Locate the cell with the specified text and output its (X, Y) center coordinate. 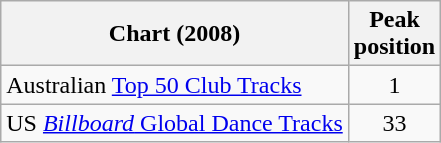
1 (394, 85)
Peakposition (394, 34)
Chart (2008) (175, 34)
Australian Top 50 Club Tracks (175, 85)
33 (394, 123)
US Billboard Global Dance Tracks (175, 123)
